Determine the [x, y] coordinate at the center of the cell enclosing the given text.  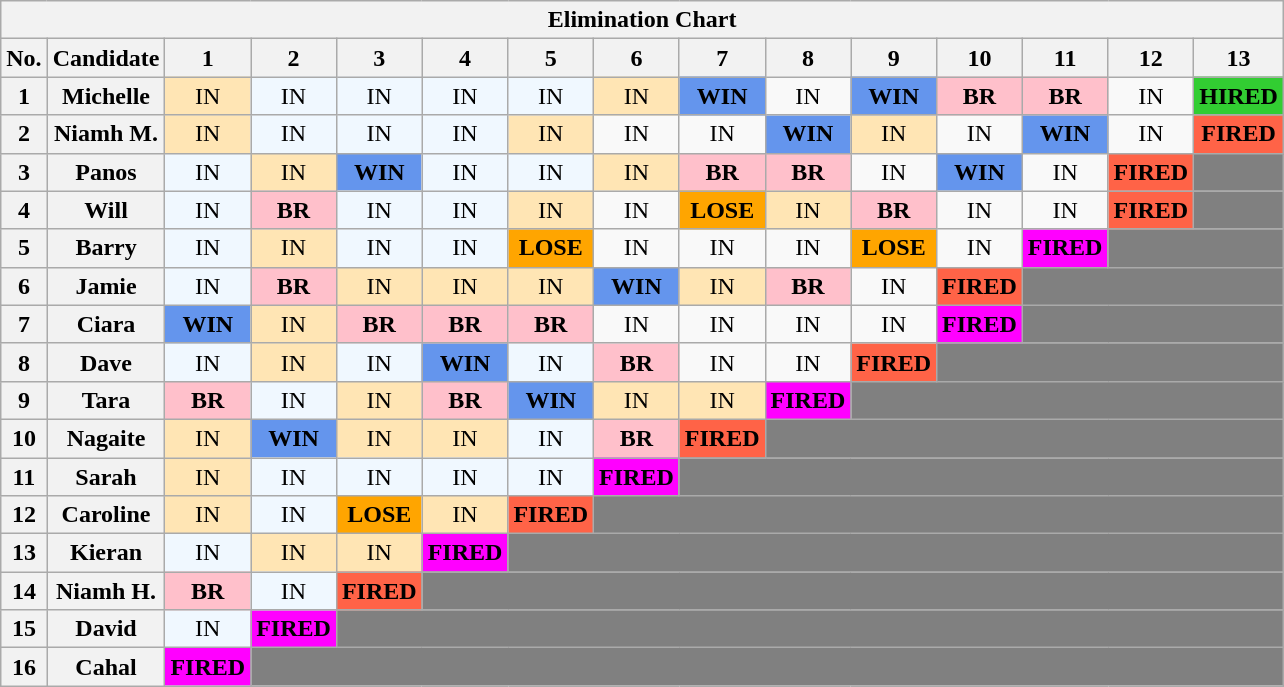
Kieran [106, 553]
Niamh H. [106, 591]
Dave [106, 362]
14 [24, 591]
Elimination Chart [642, 20]
Cahal [106, 667]
Ciara [106, 324]
Will [106, 210]
Barry [106, 248]
David [106, 629]
Sarah [106, 477]
No. [24, 58]
Candidate [106, 58]
HIRED [1239, 96]
15 [24, 629]
Jamie [106, 286]
16 [24, 667]
Niamh M. [106, 134]
Tara [106, 400]
Nagaite [106, 438]
Caroline [106, 515]
Panos [106, 172]
Michelle [106, 96]
